Extract the (x, y) coordinate from the center of the cell holding the provided text.  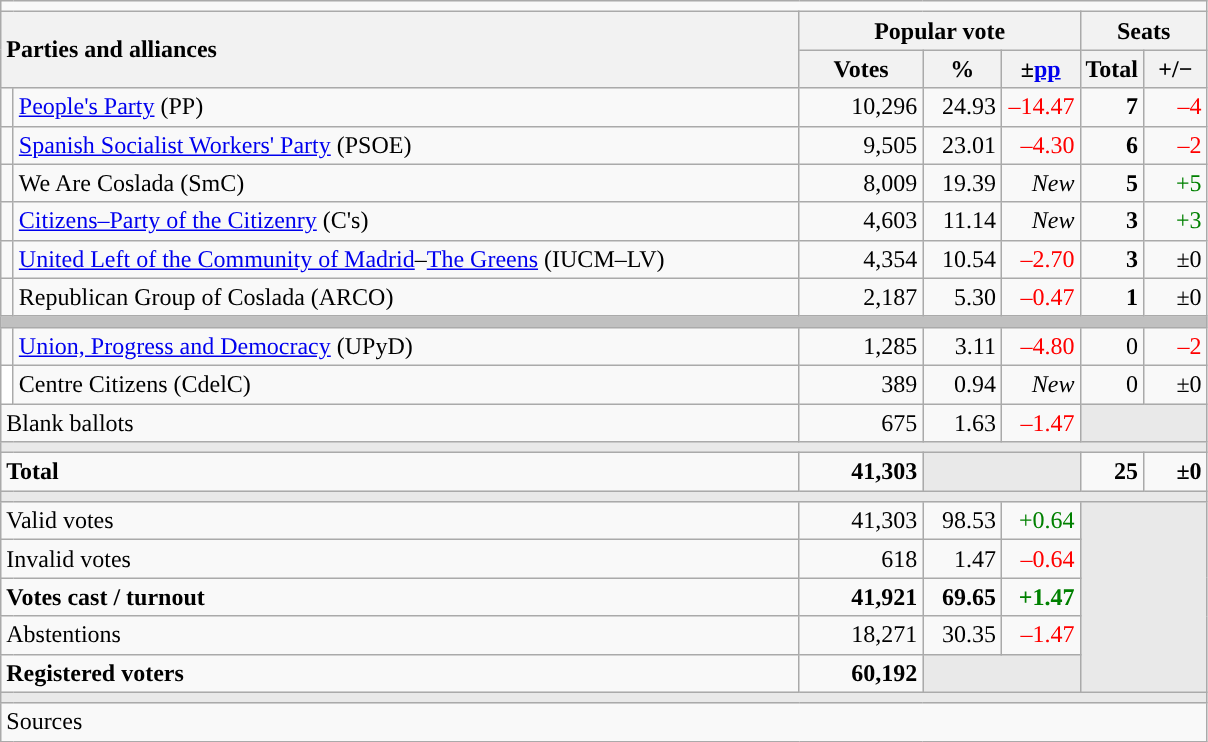
Invalid votes (400, 559)
+0.64 (1040, 521)
9,505 (861, 145)
618 (861, 559)
–14.47 (1040, 107)
–4.30 (1040, 145)
Blank ballots (400, 423)
Registered voters (400, 673)
389 (861, 384)
–4 (1176, 107)
7 (1112, 107)
Abstentions (400, 635)
–0.64 (1040, 559)
Citizens–Party of the Citizenry (C's) (406, 221)
2,187 (861, 297)
Votes cast / turnout (400, 597)
25 (1112, 472)
11.14 (962, 221)
% (962, 69)
+1.47 (1040, 597)
41,921 (861, 597)
–4.80 (1040, 346)
±pp (1040, 69)
Seats (1144, 31)
10.54 (962, 259)
24.93 (962, 107)
Republican Group of Coslada (ARCO) (406, 297)
675 (861, 423)
Popular vote (940, 31)
–2.70 (1040, 259)
23.01 (962, 145)
4,354 (861, 259)
5.30 (962, 297)
30.35 (962, 635)
We Are Coslada (SmC) (406, 183)
10,296 (861, 107)
60,192 (861, 673)
18,271 (861, 635)
8,009 (861, 183)
98.53 (962, 521)
Votes (861, 69)
Parties and alliances (400, 50)
0.94 (962, 384)
1.47 (962, 559)
5 (1112, 183)
19.39 (962, 183)
+3 (1176, 221)
69.65 (962, 597)
–0.47 (1040, 297)
Centre Citizens (CdelC) (406, 384)
1.63 (962, 423)
1,285 (861, 346)
4,603 (861, 221)
+/− (1176, 69)
Sources (604, 722)
United Left of the Community of Madrid–The Greens (IUCM–LV) (406, 259)
3.11 (962, 346)
Spanish Socialist Workers' Party (PSOE) (406, 145)
Union, Progress and Democracy (UPyD) (406, 346)
Valid votes (400, 521)
+5 (1176, 183)
6 (1112, 145)
People's Party (PP) (406, 107)
1 (1112, 297)
